From the cell containing the given text, extract its center point as (x, y) coordinate. 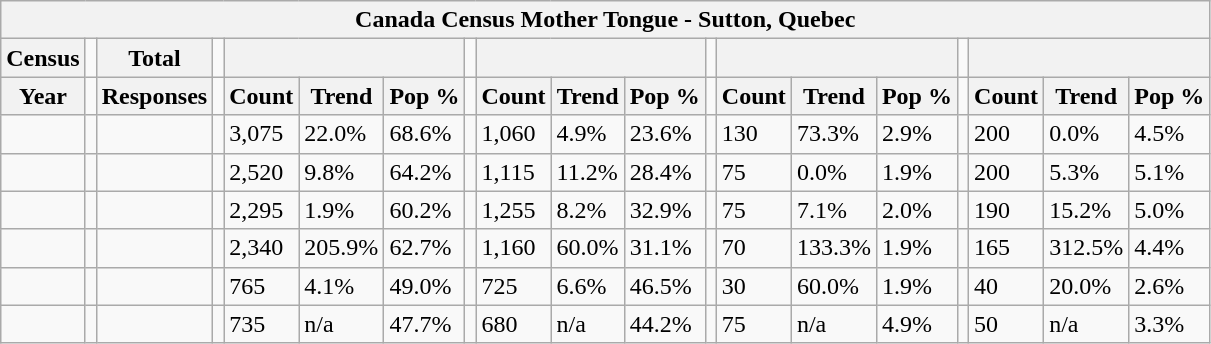
46.5% (664, 286)
1,115 (514, 172)
3.3% (1170, 324)
3,075 (262, 134)
4.5% (1170, 134)
Census (43, 58)
5.3% (1086, 172)
11.2% (588, 172)
765 (262, 286)
4.4% (1170, 248)
6.6% (588, 286)
Canada Census Mother Tongue - Sutton, Quebec (606, 20)
15.2% (1086, 210)
5.1% (1170, 172)
2,340 (262, 248)
725 (514, 286)
4.1% (342, 286)
190 (1006, 210)
Responses (154, 96)
680 (514, 324)
8.2% (588, 210)
2,295 (262, 210)
44.2% (664, 324)
2,520 (262, 172)
40 (1006, 286)
50 (1006, 324)
47.7% (424, 324)
2.6% (1170, 286)
165 (1006, 248)
133.3% (834, 248)
1,160 (514, 248)
735 (262, 324)
60.2% (424, 210)
30 (754, 286)
20.0% (1086, 286)
23.6% (664, 134)
22.0% (342, 134)
Year (43, 96)
73.3% (834, 134)
312.5% (1086, 248)
2.0% (916, 210)
1,255 (514, 210)
Total (154, 58)
32.9% (664, 210)
2.9% (916, 134)
130 (754, 134)
9.8% (342, 172)
62.7% (424, 248)
49.0% (424, 286)
28.4% (664, 172)
7.1% (834, 210)
205.9% (342, 248)
31.1% (664, 248)
64.2% (424, 172)
70 (754, 248)
1,060 (514, 134)
68.6% (424, 134)
5.0% (1170, 210)
